For the text-containing cell, return its midpoint in (X, Y) coordinate format. 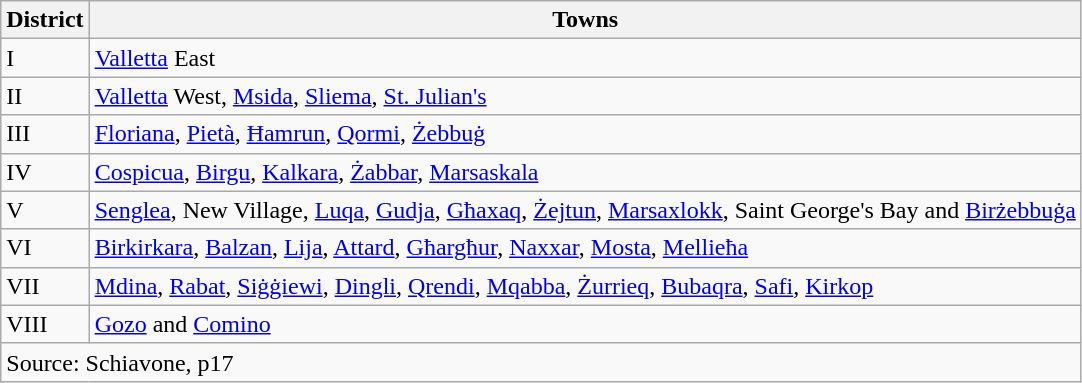
VI (45, 248)
VII (45, 286)
V (45, 210)
Valletta West, Msida, Sliema, St. Julian's (585, 96)
III (45, 134)
Birkirkara, Balzan, Lija, Attard, Għargħur, Naxxar, Mosta, Mellieħa (585, 248)
Cospicua, Birgu, Kalkara, Żabbar, Marsaskala (585, 172)
Gozo and Comino (585, 324)
Valletta East (585, 58)
Source: Schiavone, p17 (542, 362)
I (45, 58)
II (45, 96)
District (45, 20)
Mdina, Rabat, Siġġiewi, Dingli, Qrendi, Mqabba, Żurrieq, Bubaqra, Safi, Kirkop (585, 286)
Towns (585, 20)
VIII (45, 324)
Floriana, Pietà, Ħamrun, Qormi, Żebbuġ (585, 134)
Senglea, New Village, Luqa, Gudja, Għaxaq, Żejtun, Marsaxlokk, Saint George's Bay and Birżebbuġa (585, 210)
IV (45, 172)
